Provide the [x, y] coordinate of the cell's center where the given text is located.  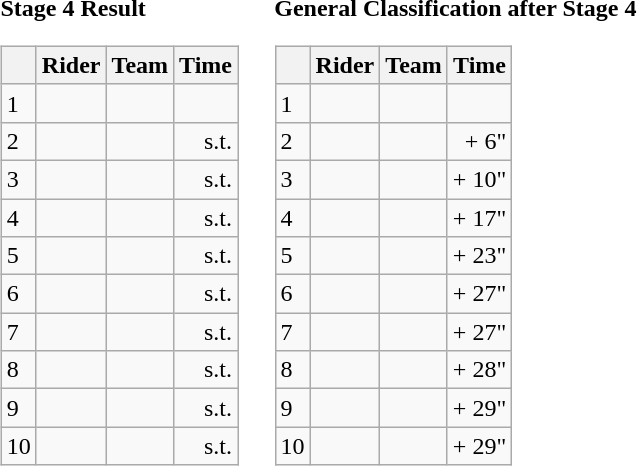
+ 28" [479, 370]
+ 10" [479, 179]
+ 6" [479, 141]
+ 17" [479, 217]
+ 23" [479, 256]
